Return [x, y] of the center of cell containing provided text 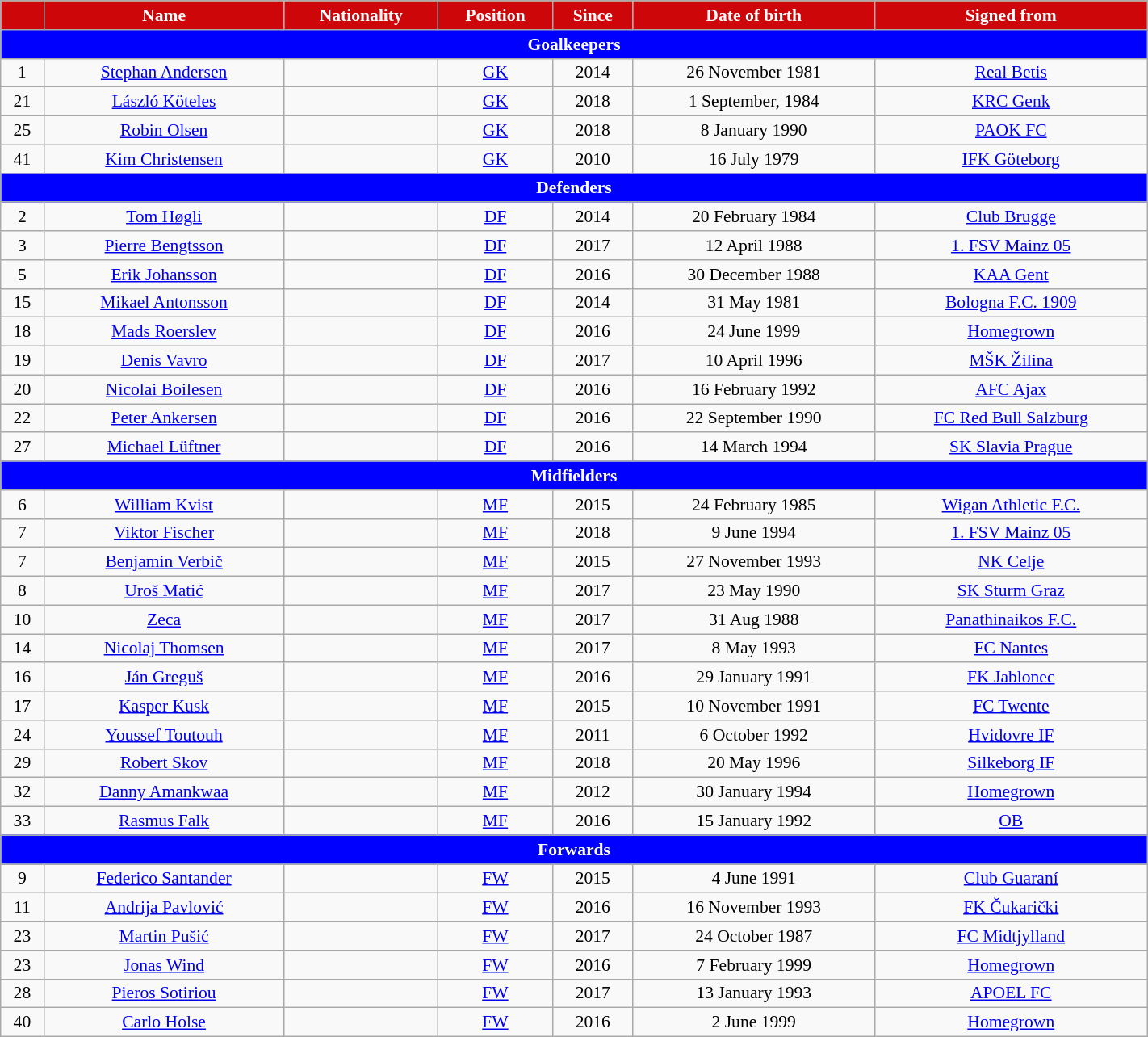
40 [23, 1022]
28 [23, 993]
2 [23, 217]
16 November 1993 [754, 908]
Uroš Matić [164, 591]
Danny Amankwaa [164, 792]
24 [23, 735]
29 [23, 763]
2012 [593, 792]
Real Betis [1011, 73]
William Kvist [164, 505]
Zeca [164, 619]
4 June 1991 [754, 879]
APOEL FC [1011, 993]
8 May 1993 [754, 649]
Robin Olsen [164, 131]
11 [23, 908]
Andrija Pavlović [164, 908]
20 May 1996 [754, 763]
16 February 1992 [754, 389]
8 [23, 591]
29 January 1991 [754, 678]
13 January 1993 [754, 993]
Robert Skov [164, 763]
Club Guaraní [1011, 879]
Peter Ankersen [164, 418]
Stephan Andersen [164, 73]
19 [23, 361]
16 [23, 678]
31 Aug 1988 [754, 619]
Denis Vavro [164, 361]
8 January 1990 [754, 131]
Bologna F.C. 1909 [1011, 303]
Mikael Antonsson [164, 303]
2 June 1999 [754, 1022]
Federico Santander [164, 879]
Name [164, 15]
2011 [593, 735]
Benjamin Verbič [164, 562]
10 November 1991 [754, 706]
Erik Johansson [164, 275]
FK Čukarički [1011, 908]
5 [23, 275]
Forwards [574, 850]
Date of birth [754, 15]
Kasper Kusk [164, 706]
33 [23, 821]
27 [23, 447]
FC Red Bull Salzburg [1011, 418]
26 November 1981 [754, 73]
IFK Göteborg [1011, 159]
Tom Høgli [164, 217]
9 [23, 879]
Silkeborg IF [1011, 763]
15 January 1992 [754, 821]
SK Sturm Graz [1011, 591]
2010 [593, 159]
Jonas Wind [164, 965]
20 February 1984 [754, 217]
30 December 1988 [754, 275]
AFC Ajax [1011, 389]
6 October 1992 [754, 735]
14 [23, 649]
Martin Pušić [164, 936]
Kim Christensen [164, 159]
Mads Roerslev [164, 332]
17 [23, 706]
18 [23, 332]
12 April 1988 [754, 246]
24 June 1999 [754, 332]
25 [23, 131]
41 [23, 159]
FC Twente [1011, 706]
21 [23, 102]
Panathinaikos F.C. [1011, 619]
6 [23, 505]
Since [593, 15]
KAA Gent [1011, 275]
30 January 1994 [754, 792]
Michael Lüftner [164, 447]
15 [23, 303]
14 March 1994 [754, 447]
16 July 1979 [754, 159]
1 September, 1984 [754, 102]
Defenders [574, 188]
Rasmus Falk [164, 821]
Club Brugge [1011, 217]
NK Celje [1011, 562]
Signed from [1011, 15]
FC Midtjylland [1011, 936]
Nicolai Boilesen [164, 389]
Ján Greguš [164, 678]
PAOK FC [1011, 131]
27 November 1993 [754, 562]
Carlo Holse [164, 1022]
Midfielders [574, 476]
Pieros Sotiriou [164, 993]
Pierre Bengtsson [164, 246]
7 February 1999 [754, 965]
FC Nantes [1011, 649]
Wigan Athletic F.C. [1011, 505]
20 [23, 389]
MŠK Žilina [1011, 361]
23 May 1990 [754, 591]
Position [495, 15]
Youssef Toutouh [164, 735]
32 [23, 792]
László Köteles [164, 102]
SK Slavia Prague [1011, 447]
FK Jablonec [1011, 678]
Hvidovre IF [1011, 735]
Nationality [361, 15]
10 April 1996 [754, 361]
31 May 1981 [754, 303]
1 [23, 73]
KRC Genk [1011, 102]
Viktor Fischer [164, 533]
9 June 1994 [754, 533]
10 [23, 619]
3 [23, 246]
OB [1011, 821]
22 [23, 418]
24 October 1987 [754, 936]
22 September 1990 [754, 418]
24 February 1985 [754, 505]
Nicolaj Thomsen [164, 649]
Goalkeepers [574, 44]
